Output the [X, Y] coordinate of the center of the cell containing the given text.  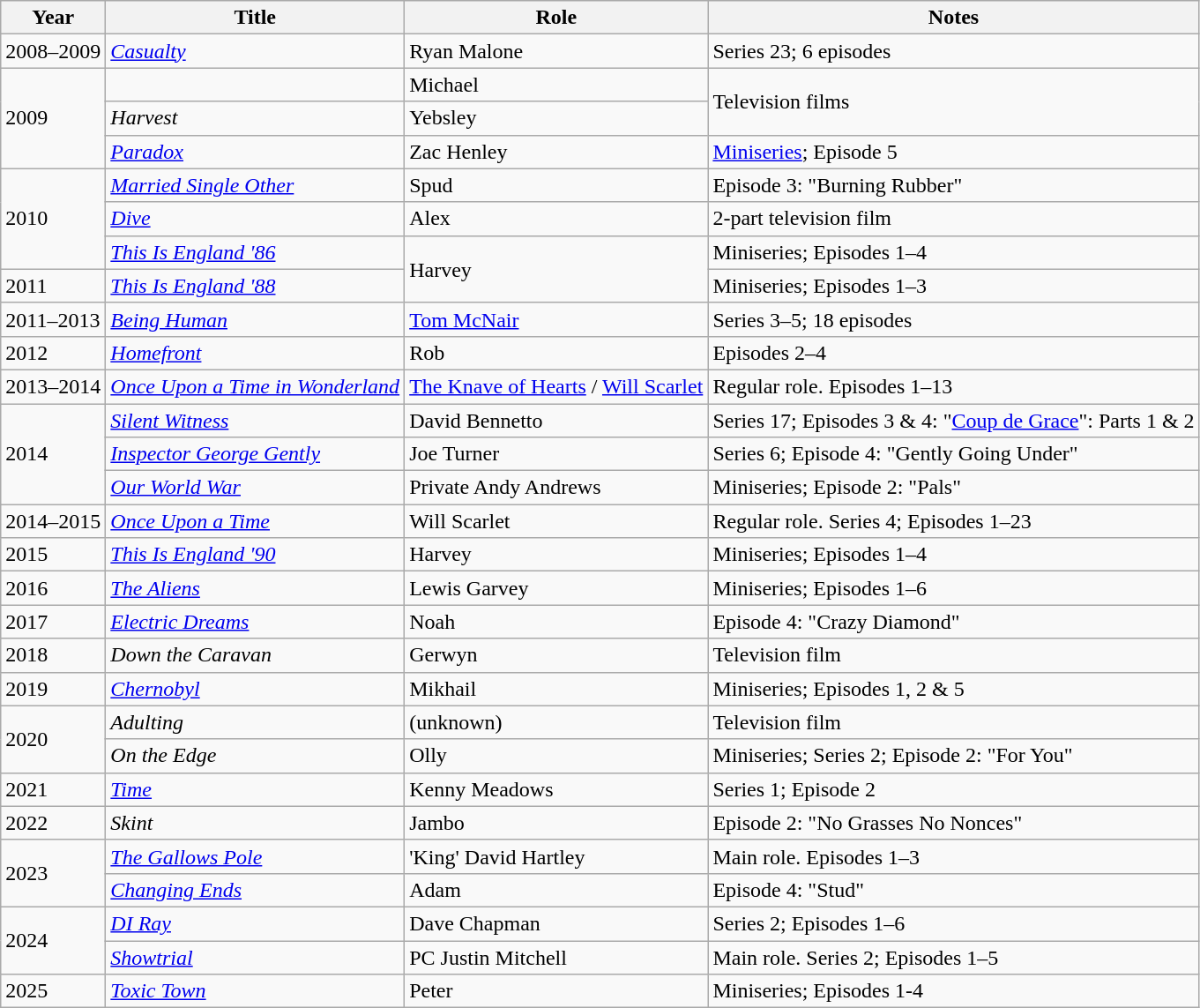
Homefront [256, 353]
2021 [53, 789]
Casualty [256, 51]
2020 [53, 739]
Title [256, 18]
Changing Ends [256, 890]
Series 2; Episodes 1–6 [954, 923]
2019 [53, 689]
This Is England '90 [256, 555]
David Bennetto [556, 421]
Miniseries; Episodes 1-4 [954, 991]
Our World War [256, 488]
Main role. Series 2; Episodes 1–5 [954, 957]
Olly [556, 756]
2008–2009 [53, 51]
Episode 4: "Stud" [954, 890]
2015 [53, 555]
2010 [53, 219]
2014 [53, 454]
Zac Henley [556, 152]
The Knave of Hearts / Will Scarlet [556, 386]
Time [256, 789]
2009 [53, 118]
Episode 2: "No Grasses No Nonces" [954, 823]
(unknown) [556, 722]
Silent Witness [256, 421]
Spud [556, 185]
Miniseries; Series 2; Episode 2: "For You" [954, 756]
2011–2013 [53, 319]
Paradox [256, 152]
2023 [53, 873]
Married Single Other [256, 185]
Miniseries; Episodes 1–3 [954, 286]
Alex [556, 219]
Yebsley [556, 118]
Rob [556, 353]
Year [53, 18]
Harvest [256, 118]
Electric Dreams [256, 622]
Toxic Town [256, 991]
Dave Chapman [556, 923]
Role [556, 18]
Inspector George Gently [256, 454]
2025 [53, 991]
PC Justin Mitchell [556, 957]
2017 [53, 622]
2022 [53, 823]
2024 [53, 940]
Series 1; Episode 2 [954, 789]
Adulting [256, 722]
Miniseries; Episodes 1–6 [954, 588]
This Is England '88 [256, 286]
DI Ray [256, 923]
Adam [556, 890]
Being Human [256, 319]
Gerwyn [556, 655]
2012 [53, 353]
Lewis Garvey [556, 588]
Series 6; Episode 4: "Gently Going Under" [954, 454]
The Gallows Pole [256, 856]
Notes [954, 18]
Private Andy Andrews [556, 488]
2-part television film [954, 219]
Miniseries; Episode 2: "Pals" [954, 488]
Showtrial [256, 957]
Regular role. Series 4; Episodes 1–23 [954, 521]
Joe Turner [556, 454]
2016 [53, 588]
Main role. Episodes 1–3 [954, 856]
Series 17; Episodes 3 & 4: "Coup de Grace": Parts 1 & 2 [954, 421]
Peter [556, 991]
Jambo [556, 823]
Michael [556, 85]
The Aliens [256, 588]
2018 [53, 655]
Television films [954, 101]
Miniseries; Episode 5 [954, 152]
Mikhail [556, 689]
Once Upon a Time [256, 521]
Dive [256, 219]
Episodes 2–4 [954, 353]
Miniseries; Episodes 1, 2 & 5 [954, 689]
Down the Caravan [256, 655]
Tom McNair [556, 319]
Chernobyl [256, 689]
Noah [556, 622]
This Is England '86 [256, 252]
Ryan Malone [556, 51]
Will Scarlet [556, 521]
On the Edge [256, 756]
Episode 3: "Burning Rubber" [954, 185]
Kenny Meadows [556, 789]
Skint [256, 823]
2011 [53, 286]
Series 3–5; 18 episodes [954, 319]
Series 23; 6 episodes [954, 51]
2014–2015 [53, 521]
'King' David Hartley [556, 856]
Regular role. Episodes 1–13 [954, 386]
2013–2014 [53, 386]
Once Upon a Time in Wonderland [256, 386]
Episode 4: "Crazy Diamond" [954, 622]
